For the text-containing cell, return its midpoint in (X, Y) coordinate format. 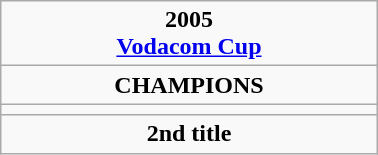
2nd title (189, 134)
2005 Vodacom Cup (189, 34)
CHAMPIONS (189, 85)
